Pinpoint the cell where the given text exists, returning its (X, Y) midpoint coordinate. 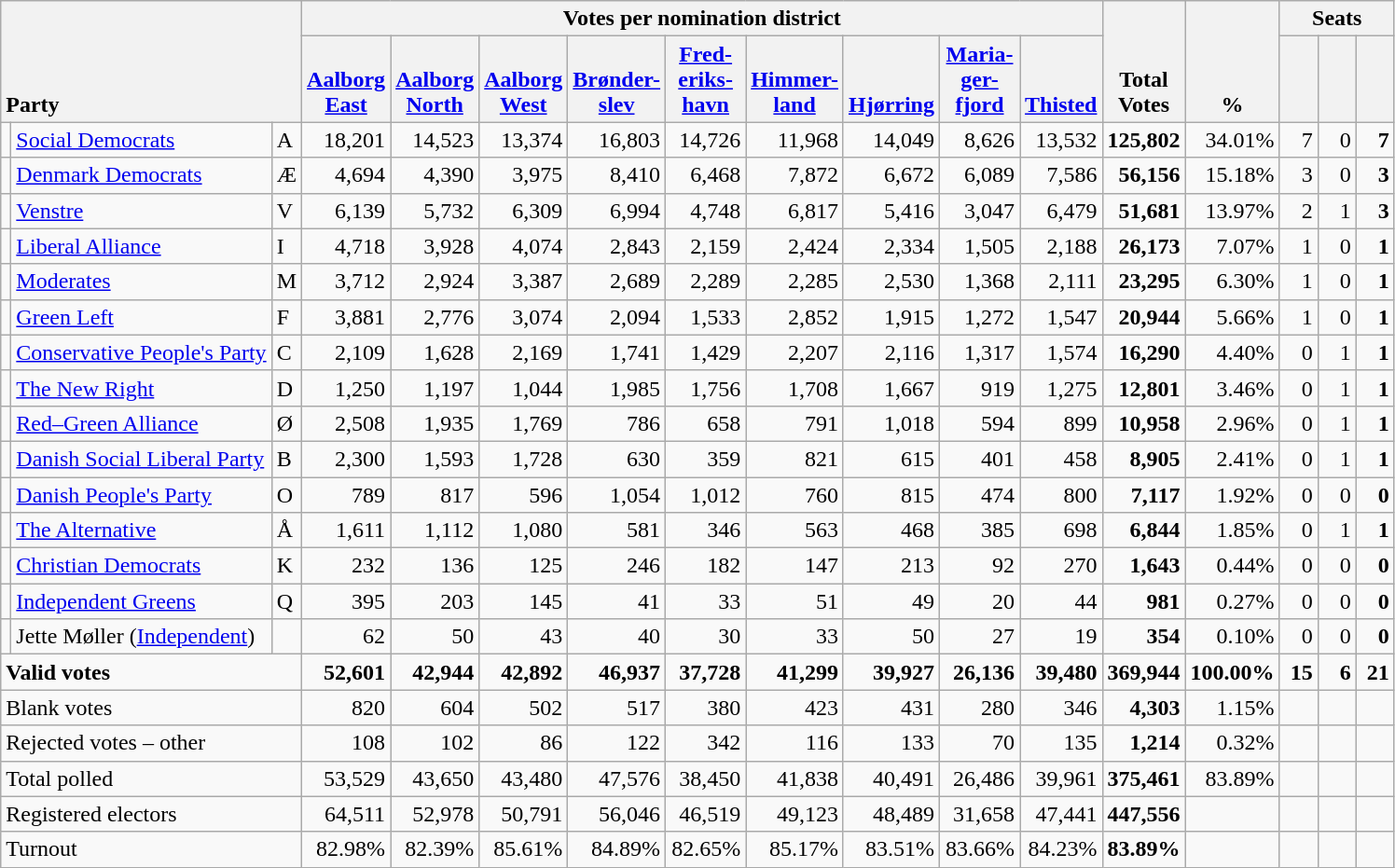
232 (347, 566)
Å (286, 530)
1,214 (1143, 743)
6,468 (706, 175)
2.41% (1233, 459)
125,802 (1143, 140)
46,937 (617, 672)
820 (347, 708)
41,299 (794, 672)
246 (617, 566)
B (286, 459)
84.89% (617, 849)
% (1233, 62)
43,480 (524, 778)
16,290 (1143, 352)
145 (524, 601)
6,817 (794, 211)
52,601 (347, 672)
3,712 (347, 282)
1,080 (524, 530)
1,533 (706, 317)
423 (794, 708)
4,074 (524, 246)
596 (524, 495)
203 (435, 601)
82.39% (435, 849)
280 (980, 708)
1,728 (524, 459)
2.96% (1233, 423)
V (286, 211)
41 (617, 601)
431 (891, 708)
380 (706, 708)
2,843 (617, 246)
1,429 (706, 352)
4,748 (706, 211)
7,117 (1143, 495)
27 (980, 637)
12,801 (1143, 388)
1,593 (435, 459)
1,112 (435, 530)
2,169 (524, 352)
447,556 (1143, 814)
791 (794, 423)
Liberal Alliance (142, 246)
1,054 (617, 495)
5,416 (891, 211)
13.97% (1233, 211)
2 (1298, 211)
800 (1061, 495)
1.92% (1233, 495)
51,681 (1143, 211)
Jette Møller (Independent) (142, 637)
18,201 (347, 140)
42,892 (524, 672)
Moderates (142, 282)
6,994 (617, 211)
Ø (286, 423)
2,094 (617, 317)
7.07% (1233, 246)
83.51% (891, 849)
Fred- eriks- havn (706, 79)
31,658 (980, 814)
14,049 (891, 140)
Aalborg North (435, 79)
43 (524, 637)
1,935 (435, 423)
92 (980, 566)
39,927 (891, 672)
2,334 (891, 246)
1,915 (891, 317)
Total polled (151, 778)
64,511 (347, 814)
2,530 (891, 282)
41,838 (794, 778)
2,289 (706, 282)
2,116 (891, 352)
6.30% (1233, 282)
23,295 (1143, 282)
70 (980, 743)
981 (1143, 601)
Danish Social Liberal Party (142, 459)
1,769 (524, 423)
270 (1061, 566)
2,188 (1061, 246)
20 (980, 601)
86 (524, 743)
43,650 (435, 778)
0.10% (1233, 637)
581 (617, 530)
2,207 (794, 352)
594 (980, 423)
135 (1061, 743)
37,728 (706, 672)
Total Votes (1143, 62)
15 (1298, 672)
3.46% (1233, 388)
14,523 (435, 140)
42,944 (435, 672)
Maria- ger- fjord (980, 79)
354 (1143, 637)
375,461 (1143, 778)
474 (980, 495)
7,872 (794, 175)
100.00% (1233, 672)
19 (1061, 637)
5,732 (435, 211)
1,505 (980, 246)
0.27% (1233, 601)
Aalborg East (347, 79)
85.61% (524, 849)
698 (1061, 530)
3,975 (524, 175)
3,047 (980, 211)
Q (286, 601)
2,285 (794, 282)
51 (794, 601)
458 (1061, 459)
1,985 (617, 388)
The New Right (142, 388)
563 (794, 530)
13,374 (524, 140)
8,410 (617, 175)
2,852 (794, 317)
3,881 (347, 317)
26,486 (980, 778)
82.65% (706, 849)
Aalborg West (524, 79)
369,944 (1143, 672)
Registered electors (151, 814)
1,643 (1143, 566)
133 (891, 743)
4,718 (347, 246)
2,508 (347, 423)
8,626 (980, 140)
D (286, 388)
39,480 (1061, 672)
1,547 (1061, 317)
0.44% (1233, 566)
14,726 (706, 140)
789 (347, 495)
Himmer- land (794, 79)
48,489 (891, 814)
I (286, 246)
52,978 (435, 814)
11,968 (794, 140)
395 (347, 601)
1,275 (1061, 388)
2,111 (1061, 282)
3,387 (524, 282)
213 (891, 566)
6 (1337, 672)
1,667 (891, 388)
21 (1374, 672)
38,450 (706, 778)
62 (347, 637)
1,018 (891, 423)
6,844 (1143, 530)
342 (706, 743)
Valid votes (151, 672)
3,928 (435, 246)
49 (891, 601)
Thisted (1061, 79)
1,741 (617, 352)
116 (794, 743)
Conservative People's Party (142, 352)
47,441 (1061, 814)
108 (347, 743)
56,046 (617, 814)
1,250 (347, 388)
8,905 (1143, 459)
26,136 (980, 672)
C (286, 352)
6,479 (1061, 211)
4,303 (1143, 708)
1,272 (980, 317)
6,309 (524, 211)
Christian Democrats (142, 566)
4,390 (435, 175)
182 (706, 566)
2,159 (706, 246)
1,012 (706, 495)
10,958 (1143, 423)
4.40% (1233, 352)
1,044 (524, 388)
1.15% (1233, 708)
82.98% (347, 849)
821 (794, 459)
2,689 (617, 282)
919 (980, 388)
1,574 (1061, 352)
13,532 (1061, 140)
6,089 (980, 175)
Blank votes (151, 708)
1,611 (347, 530)
1,368 (980, 282)
Æ (286, 175)
2,109 (347, 352)
Social Democrats (142, 140)
Rejected votes – other (151, 743)
604 (435, 708)
Red–Green Alliance (142, 423)
615 (891, 459)
46,519 (706, 814)
Brønder- slev (617, 79)
15.18% (1233, 175)
815 (891, 495)
502 (524, 708)
47,576 (617, 778)
34.01% (1233, 140)
84.23% (1061, 849)
K (286, 566)
0.32% (1233, 743)
40 (617, 637)
50,791 (524, 814)
F (286, 317)
Venstre (142, 211)
1.85% (1233, 530)
817 (435, 495)
468 (891, 530)
44 (1061, 601)
Party (151, 62)
2,424 (794, 246)
85.17% (794, 849)
1,628 (435, 352)
Independent Greens (142, 601)
760 (794, 495)
26,173 (1143, 246)
4,694 (347, 175)
630 (617, 459)
Seats (1337, 19)
2,300 (347, 459)
Hjørring (891, 79)
1,708 (794, 388)
30 (706, 637)
3,074 (524, 317)
49,123 (794, 814)
2,776 (435, 317)
5.66% (1233, 317)
53,529 (347, 778)
385 (980, 530)
6,672 (891, 175)
102 (435, 743)
401 (980, 459)
786 (617, 423)
359 (706, 459)
40,491 (891, 778)
7,586 (1061, 175)
1,756 (706, 388)
125 (524, 566)
Danish People's Party (142, 495)
Turnout (151, 849)
147 (794, 566)
56,156 (1143, 175)
M (286, 282)
83.66% (980, 849)
6,139 (347, 211)
39,961 (1061, 778)
899 (1061, 423)
2,924 (435, 282)
1,197 (435, 388)
16,803 (617, 140)
517 (617, 708)
20,944 (1143, 317)
136 (435, 566)
Denmark Democrats (142, 175)
1,317 (980, 352)
Green Left (142, 317)
O (286, 495)
A (286, 140)
658 (706, 423)
The Alternative (142, 530)
122 (617, 743)
Votes per nomination district (702, 19)
